Detect which cell encompasses the target text, then output its (X, Y) center coordinate. 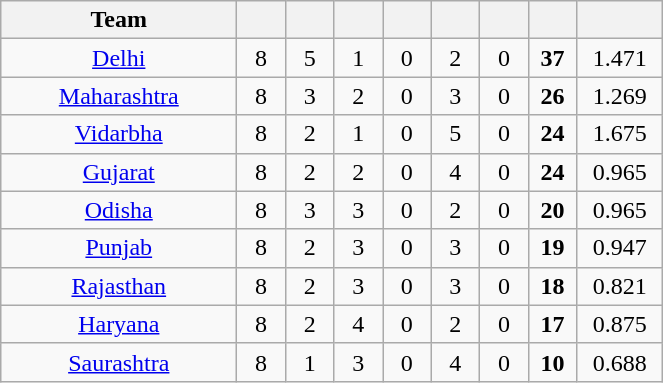
Delhi (119, 58)
0.821 (620, 286)
19 (552, 248)
Punjab (119, 248)
Vidarbha (119, 134)
0.875 (620, 324)
20 (552, 210)
Maharashtra (119, 96)
Saurashtra (119, 362)
0.688 (620, 362)
1.471 (620, 58)
17 (552, 324)
Team (119, 20)
10 (552, 362)
18 (552, 286)
Rajasthan (119, 286)
1.675 (620, 134)
Haryana (119, 324)
26 (552, 96)
Gujarat (119, 172)
0.947 (620, 248)
37 (552, 58)
1.269 (620, 96)
Odisha (119, 210)
